Determine the [X, Y] coordinate at the center of the cell enclosing the given text.  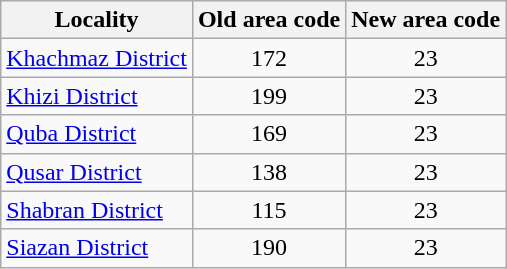
169 [268, 134]
190 [268, 248]
Old area code [268, 20]
Siazan District [97, 248]
Khizi District [97, 96]
138 [268, 172]
Khachmaz District [97, 58]
Locality [97, 20]
Qusar District [97, 172]
Quba District [97, 134]
New area code [426, 20]
115 [268, 210]
Shabran District [97, 210]
172 [268, 58]
199 [268, 96]
